For the text-containing cell, return its midpoint in (x, y) coordinate format. 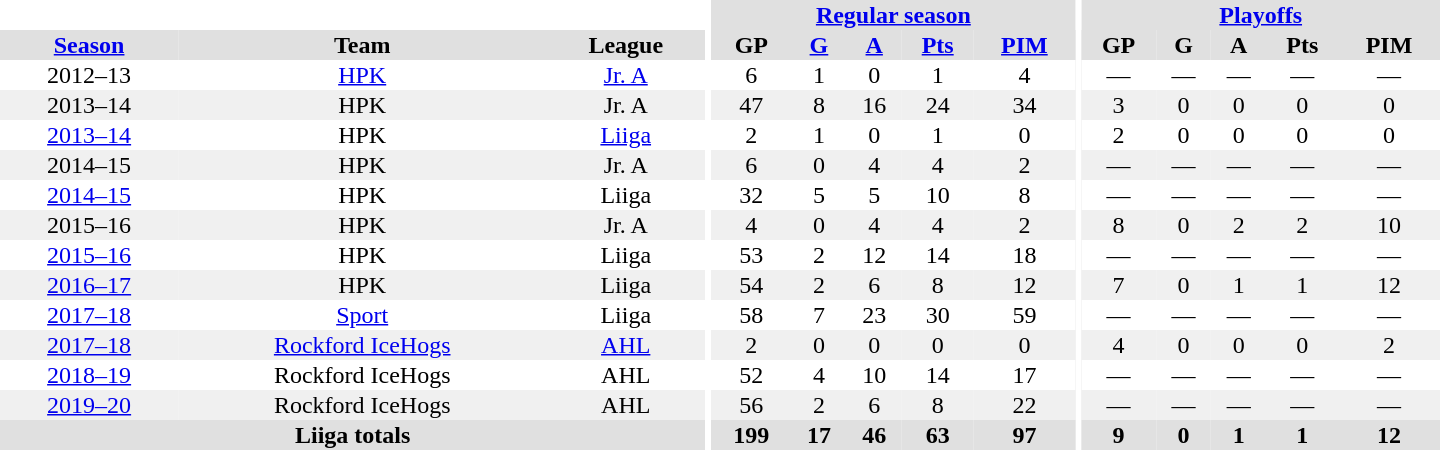
58 (751, 315)
Team (362, 45)
52 (751, 375)
59 (1025, 315)
Sport (362, 315)
63 (938, 435)
16 (874, 105)
2018–19 (89, 375)
Liiga totals (352, 435)
3 (1118, 105)
23 (874, 315)
Playoffs (1260, 15)
Season (89, 45)
2019–20 (89, 405)
47 (751, 105)
9 (1118, 435)
54 (751, 285)
34 (1025, 105)
18 (1025, 255)
53 (751, 255)
199 (751, 435)
League (626, 45)
56 (751, 405)
46 (874, 435)
24 (938, 105)
32 (751, 195)
2016–17 (89, 285)
30 (938, 315)
Regular season (893, 15)
22 (1025, 405)
2012–13 (89, 75)
97 (1025, 435)
